For the text-containing cell, return its midpoint in (X, Y) coordinate format. 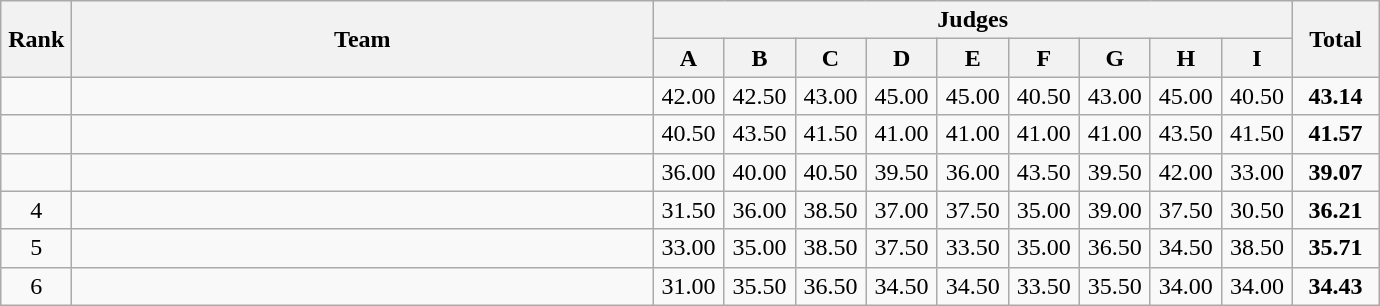
37.00 (902, 210)
B (760, 58)
6 (36, 286)
39.07 (1335, 172)
41.57 (1335, 134)
30.50 (1256, 210)
39.00 (1114, 210)
31.50 (688, 210)
Judges (973, 20)
42.50 (760, 96)
A (688, 58)
43.14 (1335, 96)
5 (36, 248)
F (1044, 58)
D (902, 58)
31.00 (688, 286)
I (1256, 58)
Rank (36, 39)
Total (1335, 39)
C (830, 58)
G (1114, 58)
4 (36, 210)
Team (362, 39)
E (972, 58)
34.43 (1335, 286)
35.71 (1335, 248)
40.00 (760, 172)
36.21 (1335, 210)
H (1186, 58)
